Locate the cell with the specified text and output its (x, y) center coordinate. 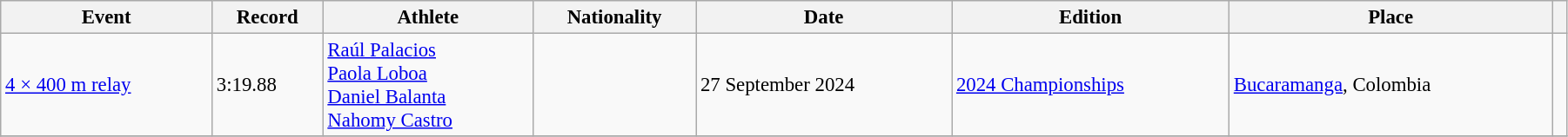
Athlete (428, 17)
Bucaramanga, Colombia (1390, 85)
4 × 400 m relay (106, 85)
Event (106, 17)
Place (1390, 17)
Raúl PalaciosPaola LoboaDaniel BalantaNahomy Castro (428, 85)
27 September 2024 (824, 85)
3:19.88 (268, 85)
Record (268, 17)
Date (824, 17)
Nationality (614, 17)
Edition (1091, 17)
2024 Championships (1091, 85)
